Return the (x, y) coordinate for the center point of the cell that contains the specified text.  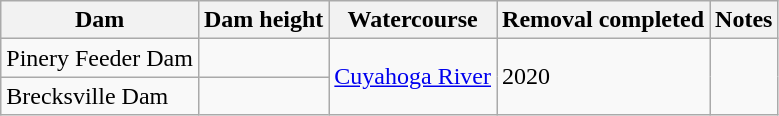
Pinery Feeder Dam (100, 58)
2020 (604, 77)
Dam height (263, 20)
Dam (100, 20)
Brecksville Dam (100, 96)
Notes (744, 20)
Removal completed (604, 20)
Watercourse (413, 20)
Cuyahoga River (413, 77)
